From the cell containing the given text, extract its center point as (x, y) coordinate. 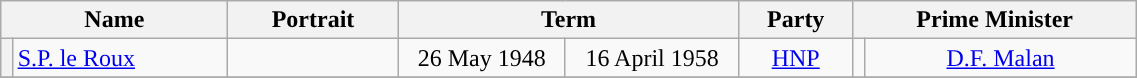
Prime Minister (995, 20)
16 April 1958 (652, 58)
Term (568, 20)
S.P. le Roux (120, 58)
Party (796, 20)
HNP (796, 58)
26 May 1948 (482, 58)
Name (114, 20)
Portrait (313, 20)
D.F. Malan (1000, 58)
